Determine the [X, Y] coordinate at the center of the cell enclosing the given text.  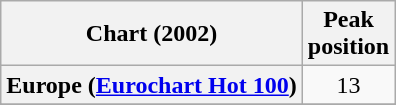
Europe (Eurochart Hot 100) [152, 85]
Peakposition [348, 34]
Chart (2002) [152, 34]
13 [348, 85]
